For the text-containing cell, return its midpoint in [X, Y] coordinate format. 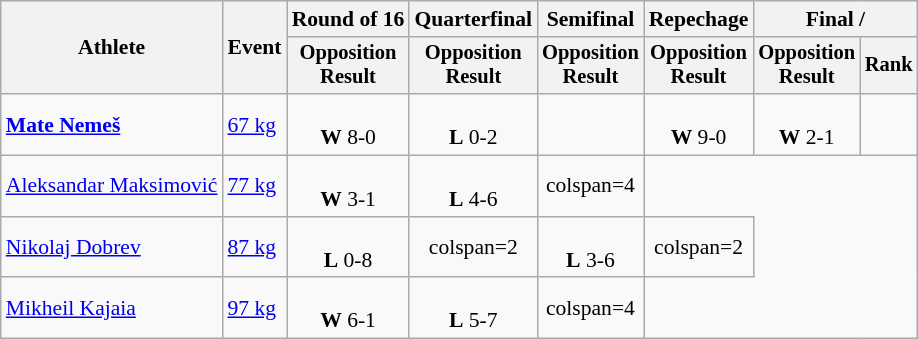
W 9-0 [699, 124]
Aleksandar Maksimović [112, 186]
L 0-8 [348, 248]
Final / [835, 19]
Round of 16 [348, 19]
W 3-1 [348, 186]
W 2-1 [806, 124]
77 kg [254, 186]
W 6-1 [348, 308]
67 kg [254, 124]
Quarterfinal [473, 19]
L 5-7 [473, 308]
87 kg [254, 248]
Repechage [699, 19]
W 8-0 [348, 124]
L 0-2 [473, 124]
Mate Nemeš [112, 124]
L 3-6 [590, 248]
Mikheil Kajaia [112, 308]
Rank [889, 66]
Semifinal [590, 19]
Event [254, 48]
Nikolaj Dobrev [112, 248]
97 kg [254, 308]
L 4-6 [473, 186]
Athlete [112, 48]
